Output the [X, Y] coordinate of the center of the cell containing the given text.  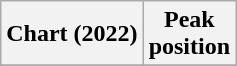
Peakposition [189, 34]
Chart (2022) [72, 34]
